Provide the (X, Y) coordinate of the cell's center where the given text is located.  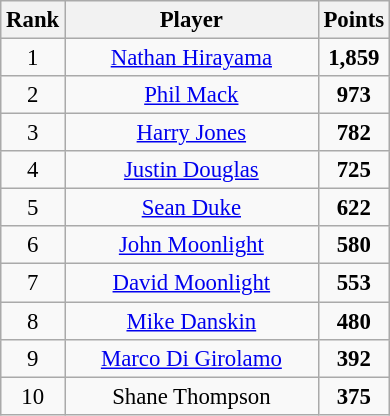
622 (354, 208)
Player (192, 20)
3 (33, 133)
973 (354, 95)
5 (33, 208)
1 (33, 58)
725 (354, 170)
8 (33, 321)
Harry Jones (192, 133)
Justin Douglas (192, 170)
Sean Duke (192, 208)
6 (33, 245)
4 (33, 170)
Rank (33, 20)
10 (33, 396)
9 (33, 358)
Shane Thompson (192, 396)
782 (354, 133)
Phil Mack (192, 95)
Points (354, 20)
Marco Di Girolamo (192, 358)
John Moonlight (192, 245)
1,859 (354, 58)
David Moonlight (192, 283)
553 (354, 283)
480 (354, 321)
580 (354, 245)
375 (354, 396)
7 (33, 283)
Mike Danskin (192, 321)
Nathan Hirayama (192, 58)
2 (33, 95)
392 (354, 358)
